Output the (X, Y) coordinate of the center of the cell containing the given text.  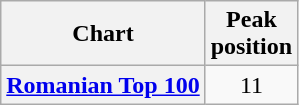
11 (251, 85)
Peakposition (251, 34)
Romanian Top 100 (103, 85)
Chart (103, 34)
